Return (X, Y) of the center of cell containing provided text 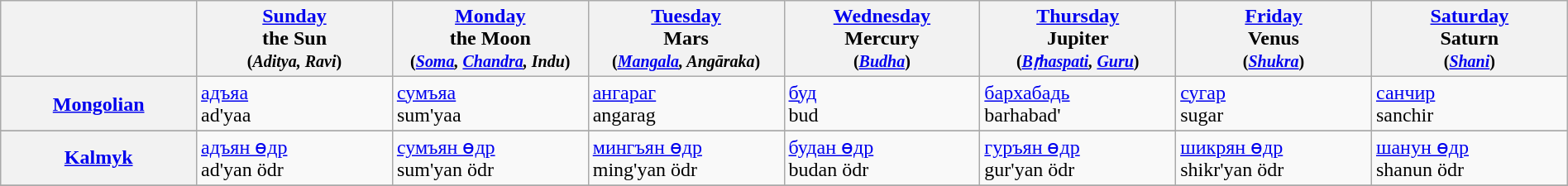
TuesdayMars(Mangala, Angāraka) (686, 39)
санчир sanchir (1469, 104)
адъяа ad'yaa (294, 104)
Mongolian (99, 104)
Friday Venus(Shukra) (1274, 39)
сумъян өдр sum'yan ödr (490, 159)
адъян өдр ad'yan ödr (294, 159)
сумъяа sum'yaa (490, 104)
шикрян өдр shikr'yan ödr (1274, 159)
Saturday Saturn(Shani) (1469, 39)
Sunday the Sun(Aditya, Ravi) (294, 39)
сугар sugar (1274, 104)
гуръян өдр gur'yan ödr (1078, 159)
будан өдр budan ödr (882, 159)
ThursdayJupiter(Bṛhaspati, Guru) (1078, 39)
Monday the Moon (Soma, Chandra, Indu) (490, 39)
мингъян өдр ming'yan ödr (686, 159)
шанун өдр shanun ödr (1469, 159)
WednesdayMercury(Budha) (882, 39)
ангараг angarag (686, 104)
Kalmyk (99, 159)
буд bud (882, 104)
бархабадь barhabad' (1078, 104)
